Pinpoint the cell where the given text exists, returning its [X, Y] midpoint coordinate. 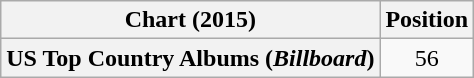
US Top Country Albums (Billboard) [190, 58]
Position [427, 20]
Chart (2015) [190, 20]
56 [427, 58]
